Pinpoint the cell where the given text exists, returning its (x, y) midpoint coordinate. 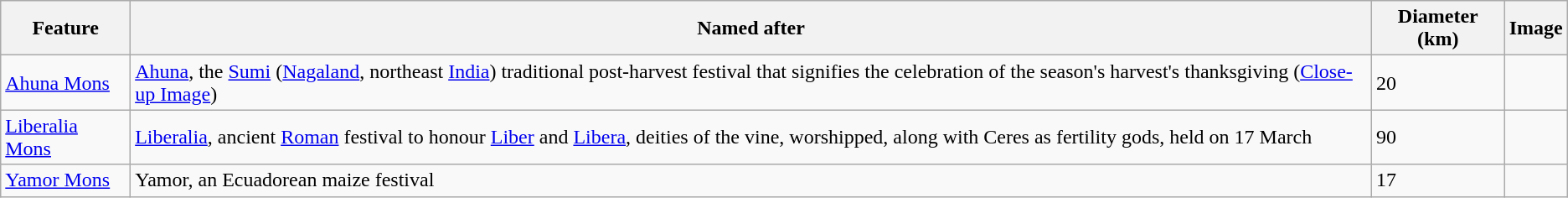
Yamor Mons (65, 180)
20 (1437, 82)
17 (1437, 180)
Named after (751, 29)
90 (1437, 138)
Image (1536, 29)
Diameter (km) (1437, 29)
Feature (65, 29)
Yamor, an Ecuadorean maize festival (751, 180)
Ahuna Mons (65, 82)
Liberalia Mons (65, 138)
Liberalia, ancient Roman festival to honour Liber and Libera, deities of the vine, worshipped, along with Ceres as fertility gods, held on 17 March (751, 138)
